Return the (X, Y) coordinate for the center point of the cell that contains the specified text.  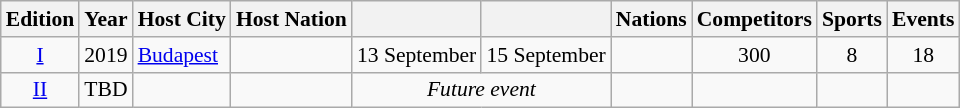
I (40, 55)
II (40, 90)
Events (923, 19)
Year (106, 19)
13 September (416, 55)
Sports (852, 19)
Competitors (754, 19)
300 (754, 55)
15 September (546, 55)
Future event (482, 90)
8 (852, 55)
Host City (182, 19)
2019 (106, 55)
Host Nation (292, 19)
Budapest (182, 55)
18 (923, 55)
Nations (652, 19)
TBD (106, 90)
Edition (40, 19)
